From the cell containing the given text, extract its center point as (x, y) coordinate. 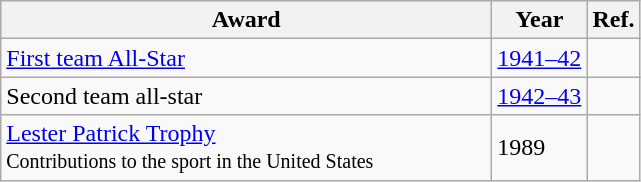
1942–43 (540, 96)
Lester Patrick TrophyContributions to the sport in the United States (246, 148)
First team All-Star (246, 58)
Second team all-star (246, 96)
Year (540, 20)
1989 (540, 148)
Award (246, 20)
Ref. (614, 20)
1941–42 (540, 58)
